Determine the [X, Y] coordinate at the center of the cell enclosing the given text.  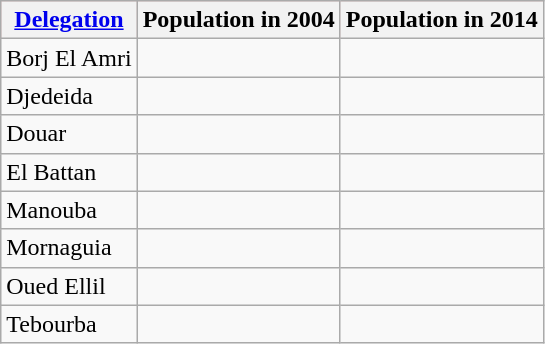
Delegation [69, 20]
Tebourba [69, 324]
Manouba [69, 210]
Oued Ellil [69, 286]
Djedeida [69, 96]
Douar [69, 134]
Mornaguia [69, 248]
Population in 2014 [442, 20]
Population in 2004 [238, 20]
Borj El Amri [69, 58]
El Battan [69, 172]
